Determine the [X, Y] coordinate at the center of the cell enclosing the given text.  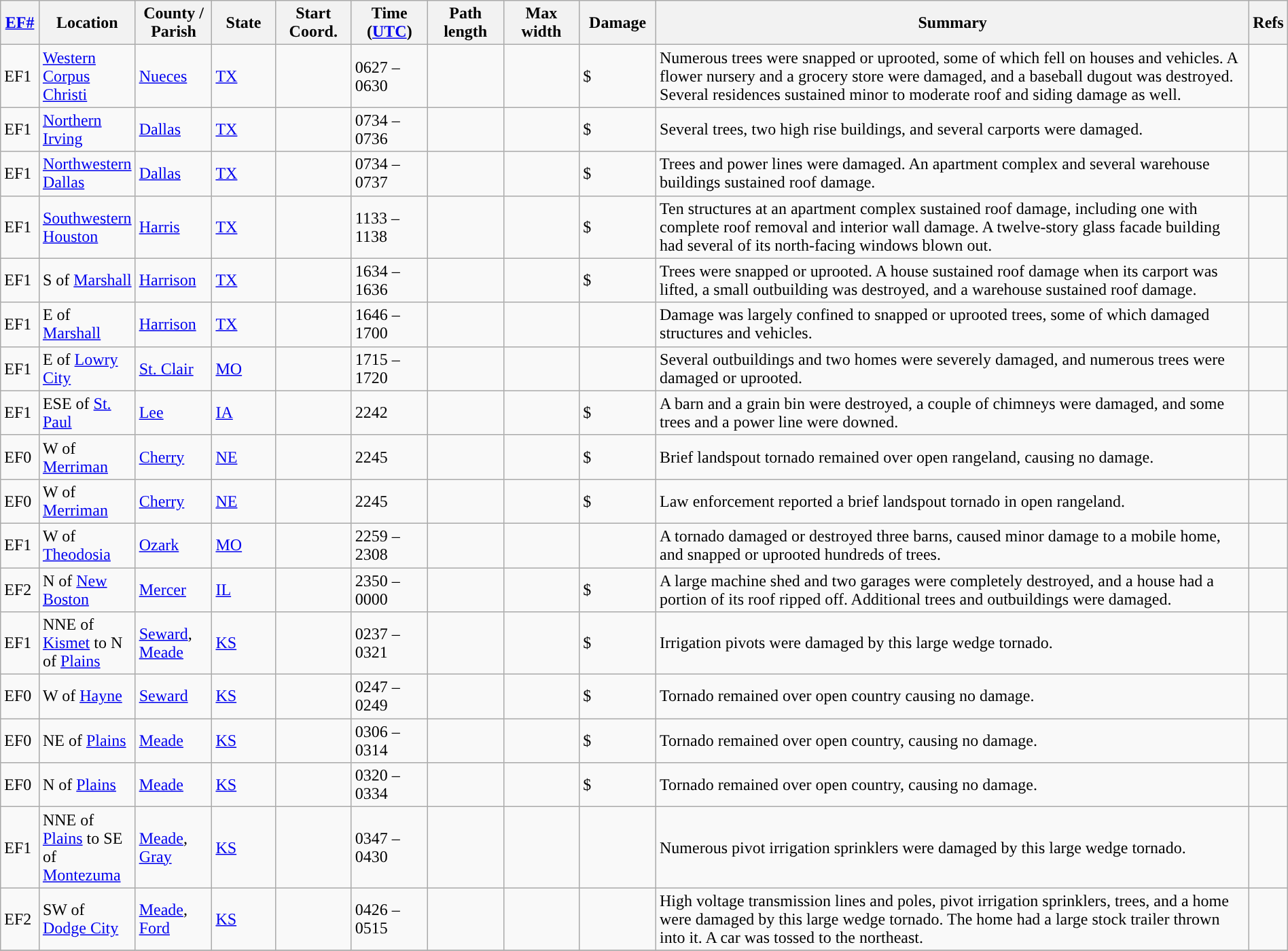
County / Parish [174, 23]
Western Corpus Christi [87, 76]
A tornado damaged or destroyed three barns, caused minor damage to a mobile home, and snapped or uprooted hundreds of trees. [952, 545]
ESE of St. Paul [87, 413]
Summary [952, 23]
Meade, Ford [174, 919]
0320 – 0334 [389, 785]
NE of Plains [87, 740]
Northwestern Dallas [87, 174]
N of Plains [87, 785]
St. Clair [174, 368]
Time (UTC) [389, 23]
NNE of Plains to SE of Montezuma [87, 848]
Seward, Meade [174, 643]
Start Coord. [313, 23]
S of Marshall [87, 280]
Seward [174, 697]
0426 – 0515 [389, 919]
Several trees, two high rise buildings, and several carports were damaged. [952, 129]
Mercer [174, 590]
E of Lowry City [87, 368]
EF# [20, 23]
0306 – 0314 [389, 740]
0347 – 0430 [389, 848]
Brief landspout tornado remained over open rangeland, causing no damage. [952, 456]
1646 – 1700 [389, 325]
A barn and a grain bin were destroyed, a couple of chimneys were damaged, and some trees and a power line were downed. [952, 413]
Irrigation pivots were damaged by this large wedge tornado. [952, 643]
Southwestern Houston [87, 227]
SW of Dodge City [87, 919]
NNE of Kismet to N of Plains [87, 643]
N of New Boston [87, 590]
Lee [174, 413]
W of Theodosia [87, 545]
0627 – 0630 [389, 76]
Damage [618, 23]
Harris [174, 227]
Numerous pivot irrigation sprinklers were damaged by this large wedge tornado. [952, 848]
E of Marshall [87, 325]
IA [243, 413]
0734 – 0736 [389, 129]
1715 – 1720 [389, 368]
IL [243, 590]
W of Hayne [87, 697]
Damage was largely confined to snapped or uprooted trees, some of which damaged structures and vehicles. [952, 325]
1133 – 1138 [389, 227]
Law enforcement reported a brief landspout tornado in open rangeland. [952, 501]
Max width [541, 23]
Meade, Gray [174, 848]
Location [87, 23]
2242 [389, 413]
2259 – 2308 [389, 545]
Refs [1268, 23]
State [243, 23]
0247 – 0249 [389, 697]
Trees and power lines were damaged. An apartment complex and several warehouse buildings sustained roof damage. [952, 174]
Path length [465, 23]
1634 – 1636 [389, 280]
2350 – 0000 [389, 590]
0237 – 0321 [389, 643]
Northern Irving [87, 129]
Tornado remained over open country causing no damage. [952, 697]
Ozark [174, 545]
Nueces [174, 76]
0734 – 0737 [389, 174]
Several outbuildings and two homes were severely damaged, and numerous trees were damaged or uprooted. [952, 368]
